From the cell containing the given text, extract its center point as (x, y) coordinate. 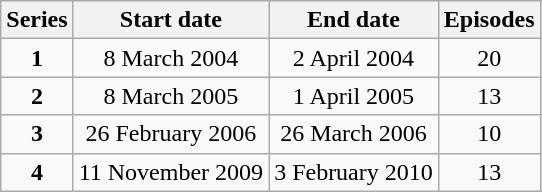
8 March 2005 (170, 96)
11 November 2009 (170, 172)
20 (489, 58)
3 (37, 134)
4 (37, 172)
2 (37, 96)
26 March 2006 (354, 134)
Series (37, 20)
1 April 2005 (354, 96)
26 February 2006 (170, 134)
2 April 2004 (354, 58)
Start date (170, 20)
1 (37, 58)
8 March 2004 (170, 58)
10 (489, 134)
3 February 2010 (354, 172)
Episodes (489, 20)
End date (354, 20)
